Pinpoint the cell where the given text exists, returning its (x, y) midpoint coordinate. 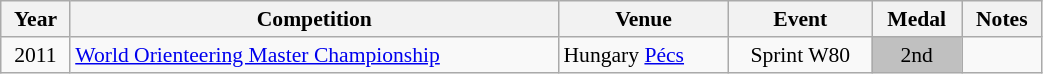
2011 (36, 55)
Year (36, 19)
Notes (1002, 19)
Event (800, 19)
Venue (643, 19)
World Orienteering Master Championship (314, 55)
2nd (917, 55)
Hungary Pécs (643, 55)
Competition (314, 19)
Sprint W80 (800, 55)
Medal (917, 19)
